Extract the (X, Y) coordinate from the center of the cell holding the provided text.  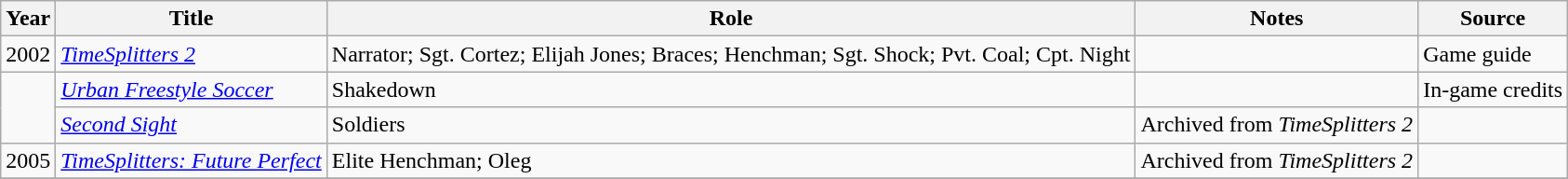
Urban Freestyle Soccer (192, 89)
Title (192, 19)
Narrator; Sgt. Cortez; Elijah Jones; Braces; Henchman; Sgt. Shock; Pvt. Coal; Cpt. Night (731, 54)
Role (731, 19)
Second Sight (192, 125)
In-game credits (1494, 89)
Elite Henchman; Oleg (731, 160)
Shakedown (731, 89)
TimeSplitters: Future Perfect (192, 160)
Year (28, 19)
2002 (28, 54)
Soldiers (731, 125)
TimeSplitters 2 (192, 54)
Game guide (1494, 54)
Source (1494, 19)
Notes (1277, 19)
2005 (28, 160)
